Identify which cell holds the provided text, then report its [X, Y] central coordinate. 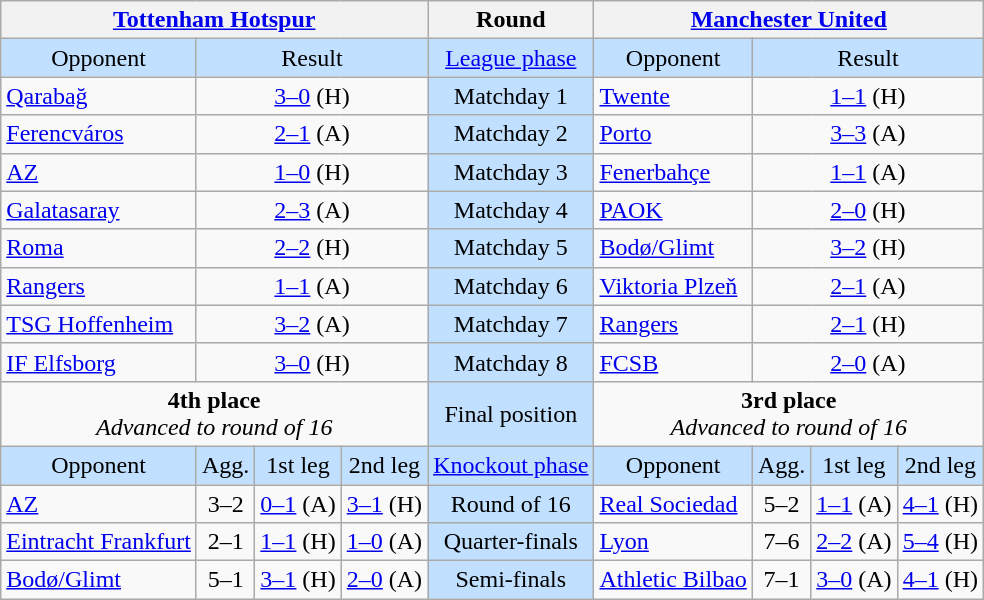
2–0 (H) [868, 210]
IF Elfsborg [99, 362]
3–2 (H) [868, 248]
Knockout phase [511, 465]
Twente [673, 96]
Matchday 2 [511, 134]
Ferencváros [99, 134]
3–2 (A) [312, 324]
2–2 (A) [854, 542]
Tottenham Hotspur [214, 20]
2–3 (A) [312, 210]
Matchday 1 [511, 96]
Galatasaray [99, 210]
2–1 (H) [868, 324]
7–1 [781, 580]
Semi-finals [511, 580]
Matchday 6 [511, 286]
Qarabağ [99, 96]
3–0 (A) [854, 580]
7–6 [781, 542]
2–1 [225, 542]
3–3 (A) [868, 134]
League phase [511, 58]
2–2 (H) [312, 248]
Eintracht Frankfurt [99, 542]
3rd placeAdvanced to round of 16 [789, 414]
Manchester United [789, 20]
4th placeAdvanced to round of 16 [214, 414]
Quarter-finals [511, 542]
1–0 (H) [312, 172]
Porto [673, 134]
TSG Hoffenheim [99, 324]
Round of 16 [511, 503]
FCSB [673, 362]
5–2 [781, 503]
3–2 [225, 503]
Real Sociedad [673, 503]
Viktoria Plzeň [673, 286]
Matchday 8 [511, 362]
Matchday 7 [511, 324]
Lyon [673, 542]
Final position [511, 414]
Roma [99, 248]
Matchday 3 [511, 172]
Round [511, 20]
5–1 [225, 580]
Athletic Bilbao [673, 580]
Matchday 4 [511, 210]
5–4 (H) [940, 542]
1–0 (A) [384, 542]
Matchday 5 [511, 248]
0–1 (A) [298, 503]
PAOK [673, 210]
Fenerbahçe [673, 172]
